Detect which cell encompasses the target text, then output its [x, y] center coordinate. 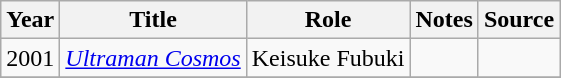
Source [518, 20]
Title [153, 20]
Ultraman Cosmos [153, 58]
Year [30, 20]
Notes [444, 20]
Keisuke Fubuki [328, 58]
2001 [30, 58]
Role [328, 20]
